For the text-containing cell, return its midpoint in [X, Y] coordinate format. 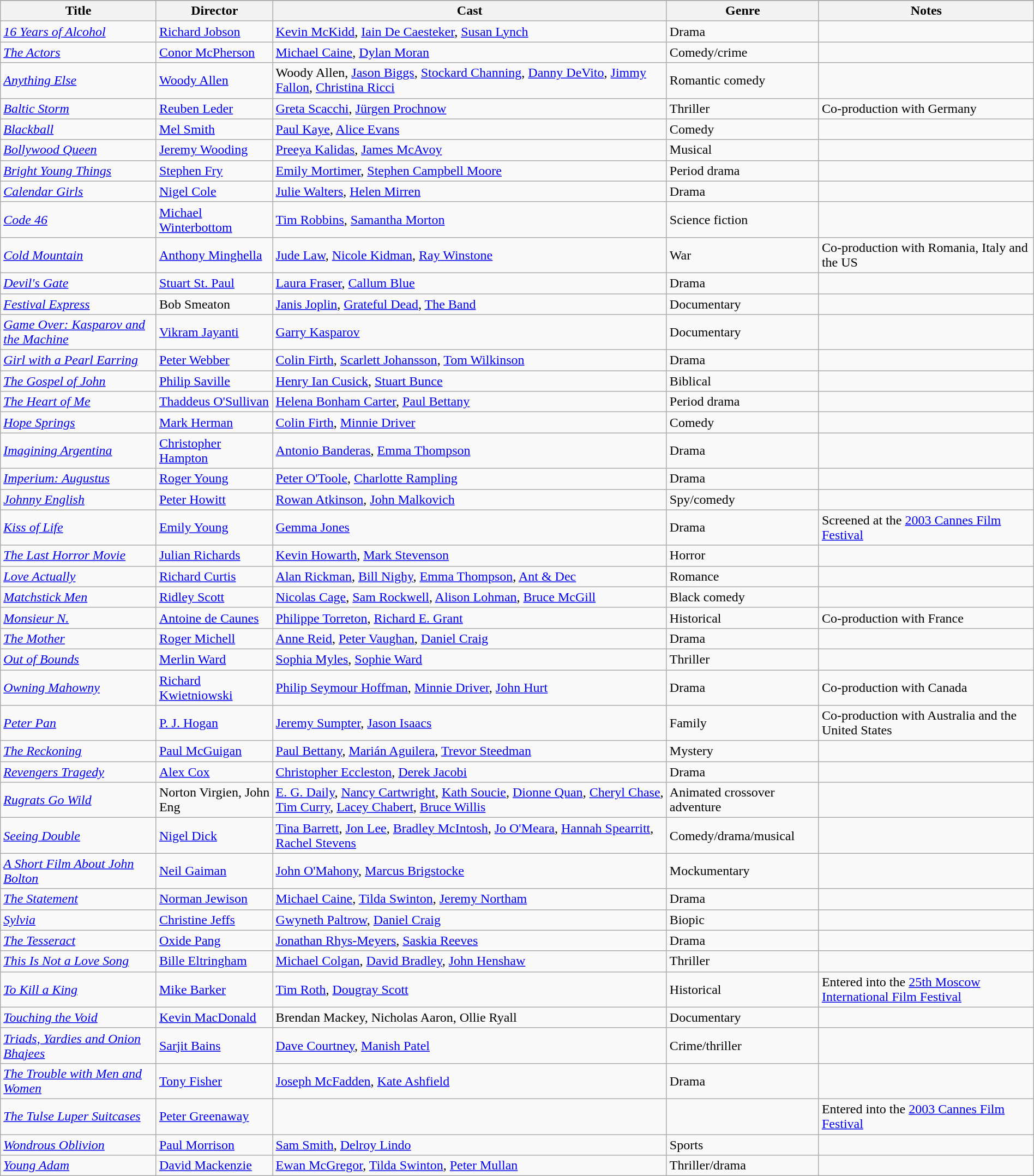
Jeremy Sumpter, Jason Isaacs [470, 723]
Matchstick Men [79, 597]
Co-production with Germany [926, 108]
Colin Firth, Minnie Driver [470, 423]
Mockumentary [743, 871]
Nigel Cole [214, 191]
Hope Springs [79, 423]
Sports [743, 1144]
Joseph McFadden, Kate Ashfield [470, 1081]
John O'Mahony, Marcus Brigstocke [470, 871]
The Actors [79, 52]
Kiss of Life [79, 528]
Alex Cox [214, 772]
Rowan Atkinson, John Malkovich [470, 499]
Co-production with Romania, Italy and the US [926, 255]
Co-production with Canada [926, 687]
Co-production with Australia and the United States [926, 723]
Director [214, 11]
Tim Robbins, Samantha Morton [470, 219]
Garry Kasparov [470, 333]
Richard Kwietniowski [214, 687]
Colin Firth, Scarlett Johansson, Tom Wilkinson [470, 360]
Henry Ian Cusick, Stuart Bunce [470, 381]
Anne Reid, Peter Vaughan, Daniel Craig [470, 638]
Antoine de Caunes [214, 618]
Brendan Mackey, Nicholas Aaron, Ollie Ryall [470, 1017]
Co-production with France [926, 618]
Paul Kaye, Alice Evans [470, 129]
Crime/thriller [743, 1046]
Triads, Yardies and Onion Bhajees [79, 1046]
The Heart of Me [79, 402]
This Is Not a Love Song [79, 961]
Richard Curtis [214, 576]
Cold Mountain [79, 255]
The Statement [79, 899]
P. J. Hogan [214, 723]
Michael Caine, Tilda Swinton, Jeremy Northam [470, 899]
Bob Smeaton [214, 304]
Monsieur N. [79, 618]
Wondrous Oblivion [79, 1144]
Comedy/drama/musical [743, 835]
Antonio Banderas, Emma Thompson [470, 450]
Julie Walters, Helen Mirren [470, 191]
Paul Morrison [214, 1144]
Johnny English [79, 499]
Jude Law, Nicole Kidman, Ray Winstone [470, 255]
Laura Fraser, Callum Blue [470, 283]
Woody Allen [214, 81]
Dave Courtney, Manish Patel [470, 1046]
Conor McPherson [214, 52]
Tony Fisher [214, 1081]
Philip Seymour Hoffman, Minnie Driver, John Hurt [470, 687]
Peter Howitt [214, 499]
Reuben Leder [214, 108]
Stuart St. Paul [214, 283]
The Last Horror Movie [79, 556]
Alan Rickman, Bill Nighy, Emma Thompson, Ant & Dec [470, 576]
Christopher Eccleston, Derek Jacobi [470, 772]
Biblical [743, 381]
Gemma Jones [470, 528]
Entered into the 25th Moscow International Film Festival [926, 989]
Comedy/crime [743, 52]
The Tesseract [79, 940]
Imperium: Augustus [79, 479]
Mystery [743, 751]
Spy/comedy [743, 499]
Jonathan Rhys-Meyers, Saskia Reeves [470, 940]
Christine Jeffs [214, 920]
A Short Film About John Bolton [79, 871]
Tina Barrett, Jon Lee, Bradley McIntosh, Jo O'Meara, Hannah Spearritt, Rachel Stevens [470, 835]
Screened at the 2003 Cannes Film Festival [926, 528]
Paul McGuigan [214, 751]
Sarjit Bains [214, 1046]
Entered into the 2003 Cannes Film Festival [926, 1117]
Michael Caine, Dylan Moran [470, 52]
Stephen Fry [214, 171]
Love Actually [79, 576]
The Tulse Luper Suitcases [79, 1117]
Sophia Myles, Sophie Ward [470, 659]
Mel Smith [214, 129]
Roger Young [214, 479]
Jeremy Wooding [214, 150]
Girl with a Pearl Earring [79, 360]
Emily Young [214, 528]
Kevin MacDonald [214, 1017]
Paul Bettany, Marián Aguilera, Trevor Steedman [470, 751]
Romantic comedy [743, 81]
Rugrats Go Wild [79, 800]
Tim Roth, Dougray Scott [470, 989]
Out of Bounds [79, 659]
Seeing Double [79, 835]
Imagining Argentina [79, 450]
Biopic [743, 920]
Bright Young Things [79, 171]
Ridley Scott [214, 597]
Vikram Jayanti [214, 333]
Owning Mahowny [79, 687]
Preeya Kalidas, James McAvoy [470, 150]
Peter Greenaway [214, 1117]
Romance [743, 576]
Musical [743, 150]
Christopher Hampton [214, 450]
Mike Barker [214, 989]
Notes [926, 11]
David Mackenzie [214, 1166]
Festival Express [79, 304]
Neil Gaiman [214, 871]
Mark Herman [214, 423]
Young Adam [79, 1166]
Black comedy [743, 597]
The Reckoning [79, 751]
Bollywood Queen [79, 150]
Peter O'Toole, Charlotte Rampling [470, 479]
Greta Scacchi, Jürgen Prochnow [470, 108]
Michael Colgan, David Bradley, John Henshaw [470, 961]
Norton Virgien, John Eng [214, 800]
Calendar Girls [79, 191]
Title [79, 11]
Sam Smith, Delroy Lindo [470, 1144]
Oxide Pang [214, 940]
Science fiction [743, 219]
Game Over: Kasparov and the Machine [79, 333]
Sylvia [79, 920]
Kevin Howarth, Mark Stevenson [470, 556]
To Kill a King [79, 989]
Blackball [79, 129]
Michael Winterbottom [214, 219]
Anthony Minghella [214, 255]
The Mother [79, 638]
Janis Joplin, Grateful Dead, The Band [470, 304]
Devil's Gate [79, 283]
Nicolas Cage, Sam Rockwell, Alison Lohman, Bruce McGill [470, 597]
War [743, 255]
Woody Allen, Jason Biggs, Stockard Channing, Danny DeVito, Jimmy Fallon, Christina Ricci [470, 81]
Ewan McGregor, Tilda Swinton, Peter Mullan [470, 1166]
Norman Jewison [214, 899]
Family [743, 723]
Peter Webber [214, 360]
Code 46 [79, 219]
Animated crossover adventure [743, 800]
Gwyneth Paltrow, Daniel Craig [470, 920]
The Trouble with Men and Women [79, 1081]
Philip Saville [214, 381]
The Gospel of John [79, 381]
Touching the Void [79, 1017]
Richard Jobson [214, 32]
Bille Eltringham [214, 961]
Genre [743, 11]
Anything Else [79, 81]
Baltic Storm [79, 108]
Nigel Dick [214, 835]
Revengers Tragedy [79, 772]
Kevin McKidd, Iain De Caesteker, Susan Lynch [470, 32]
Horror [743, 556]
Roger Michell [214, 638]
16 Years of Alcohol [79, 32]
Helena Bonham Carter, Paul Bettany [470, 402]
E. G. Daily, Nancy Cartwright, Kath Soucie, Dionne Quan, Cheryl Chase, Tim Curry, Lacey Chabert, Bruce Willis [470, 800]
Thriller/drama [743, 1166]
Thaddeus O'Sullivan [214, 402]
Cast [470, 11]
Merlin Ward [214, 659]
Philippe Torreton, Richard E. Grant [470, 618]
Julian Richards [214, 556]
Emily Mortimer, Stephen Campbell Moore [470, 171]
Peter Pan [79, 723]
